Find where the given text appears and provide that cell's center as (X, Y) coordinate. 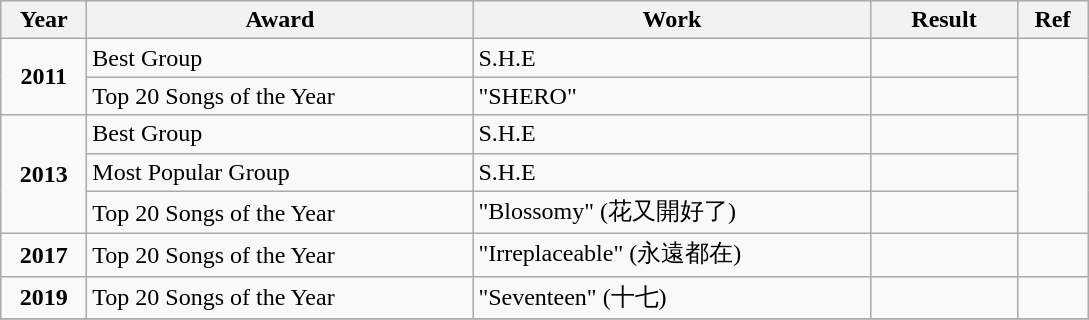
Result (944, 20)
Ref (1052, 20)
"SHERO" (672, 96)
2017 (44, 256)
Year (44, 20)
"Irreplaceable" (永遠都在) (672, 256)
2013 (44, 174)
Most Popular Group (280, 172)
"Blossomy" (花又開好了) (672, 212)
"Seventeen" (十七) (672, 298)
2011 (44, 77)
Work (672, 20)
2019 (44, 298)
Award (280, 20)
